Detect which cell encompasses the target text, then output its [X, Y] center coordinate. 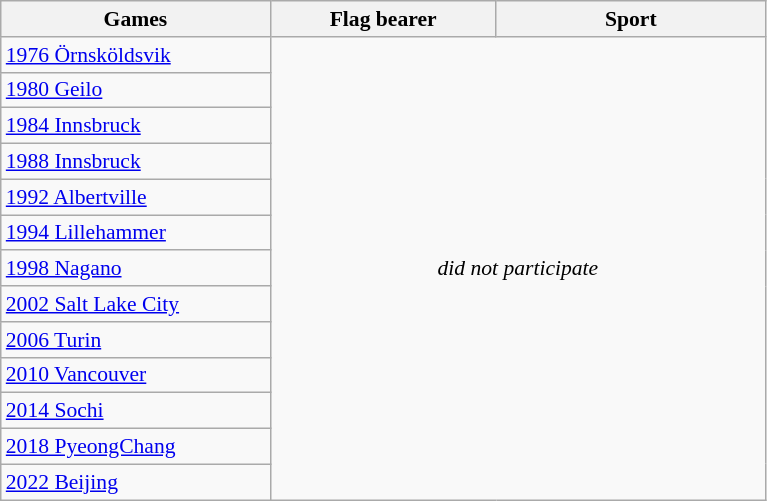
1994 Lillehammer [136, 233]
1980 Geilo [136, 90]
2010 Vancouver [136, 375]
Sport [630, 19]
2018 PyeongChang [136, 447]
2006 Turin [136, 340]
1988 Innsbruck [136, 162]
Flag bearer [383, 19]
2014 Sochi [136, 411]
did not participate [518, 268]
1976 Örnsköldsvik [136, 55]
1992 Albertville [136, 197]
2002 Salt Lake City [136, 304]
Games [136, 19]
1984 Innsbruck [136, 126]
1998 Nagano [136, 269]
2022 Beijing [136, 482]
